Return the (x, y) coordinate for the center point of the cell that contains the specified text.  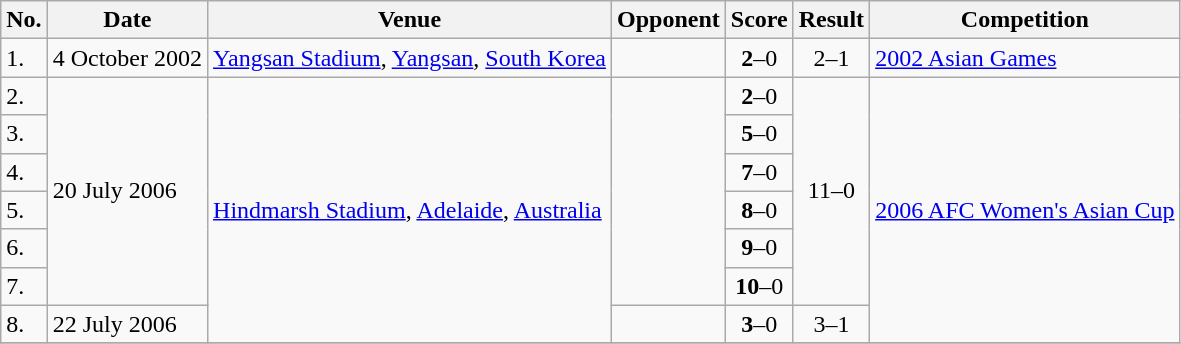
Competition (1025, 20)
8–0 (759, 210)
Opponent (669, 20)
1. (24, 58)
3–1 (831, 324)
7–0 (759, 172)
22 July 2006 (127, 324)
No. (24, 20)
Venue (410, 20)
2006 AFC Women's Asian Cup (1025, 210)
7. (24, 286)
8. (24, 324)
2002 Asian Games (1025, 58)
Yangsan Stadium, Yangsan, South Korea (410, 58)
20 July 2006 (127, 191)
Date (127, 20)
4. (24, 172)
2. (24, 96)
Score (759, 20)
10–0 (759, 286)
Result (831, 20)
3. (24, 134)
2–1 (831, 58)
9–0 (759, 248)
6. (24, 248)
5. (24, 210)
5–0 (759, 134)
3–0 (759, 324)
11–0 (831, 191)
Hindmarsh Stadium, Adelaide, Australia (410, 210)
4 October 2002 (127, 58)
